Pinpoint the cell where the given text exists, returning its (X, Y) midpoint coordinate. 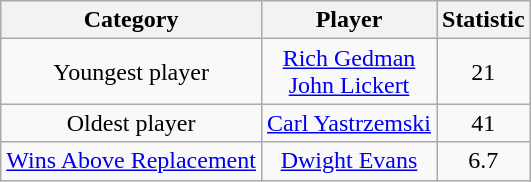
Category (132, 20)
Dwight Evans (348, 161)
Player (348, 20)
Statistic (483, 20)
6.7 (483, 161)
21 (483, 72)
Oldest player (132, 123)
Youngest player (132, 72)
41 (483, 123)
Wins Above Replacement (132, 161)
Carl Yastrzemski (348, 123)
Rich GedmanJohn Lickert (348, 72)
